Locate the cell with the specified text and output its [X, Y] center coordinate. 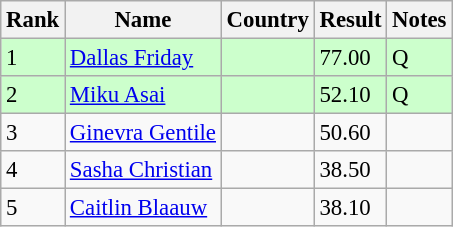
Sasha Christian [144, 170]
Rank [33, 20]
2 [33, 95]
Notes [420, 20]
5 [33, 208]
1 [33, 58]
Dallas Friday [144, 58]
Ginevra Gentile [144, 133]
Miku Asai [144, 95]
Caitlin Blaauw [144, 208]
50.60 [350, 133]
Name [144, 20]
Country [268, 20]
4 [33, 170]
38.50 [350, 170]
38.10 [350, 208]
Result [350, 20]
77.00 [350, 58]
52.10 [350, 95]
3 [33, 133]
